Detect which cell encompasses the target text, then output its (X, Y) center coordinate. 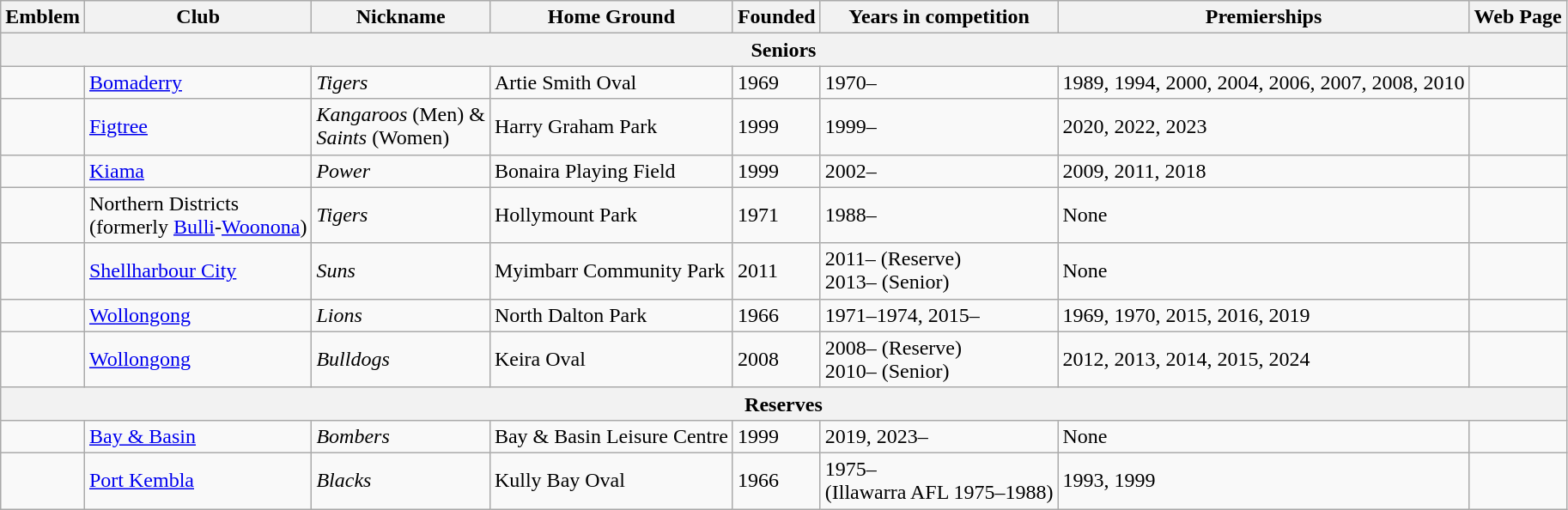
Power (401, 171)
Lions (401, 315)
1989, 1994, 2000, 2004, 2006, 2007, 2008, 2010 (1264, 82)
2008– (Reserve)2010– (Senior) (939, 359)
Kully Bay Oval (611, 481)
Suns (401, 271)
Seniors (783, 50)
1988– (939, 215)
Artie Smith Oval (611, 82)
2011 (776, 271)
Bulldogs (401, 359)
1971–1974, 2015– (939, 315)
Premierships (1264, 17)
2019, 2023– (939, 436)
Web Page (1518, 17)
Hollymount Park (611, 215)
1971 (776, 215)
Bomaderry (198, 82)
2008 (776, 359)
Keira Oval (611, 359)
1969, 1970, 2015, 2016, 2019 (1264, 315)
1975–(Illawarra AFL 1975–1988) (939, 481)
2020, 2022, 2023 (1264, 127)
Bonaira Playing Field (611, 171)
Shellharbour City (198, 271)
Harry Graham Park (611, 127)
1993, 1999 (1264, 481)
Kiama (198, 171)
1970– (939, 82)
2011– (Reserve) 2013– (Senior) (939, 271)
Years in competition (939, 17)
North Dalton Park (611, 315)
Bombers (401, 436)
Nickname (401, 17)
Northern Districts(formerly Bulli-Woonona) (198, 215)
Emblem (43, 17)
2009, 2011, 2018 (1264, 171)
1999– (939, 127)
Bay & Basin Leisure Centre (611, 436)
2002– (939, 171)
Myimbarr Community Park (611, 271)
Kangaroos (Men) & Saints (Women) (401, 127)
2012, 2013, 2014, 2015, 2024 (1264, 359)
Port Kembla (198, 481)
Reserves (783, 404)
1969 (776, 82)
Blacks (401, 481)
Home Ground (611, 17)
Founded (776, 17)
Club (198, 17)
Bay & Basin (198, 436)
Figtree (198, 127)
